Provide the (X, Y) coordinate of the cell's center where the given text is located.  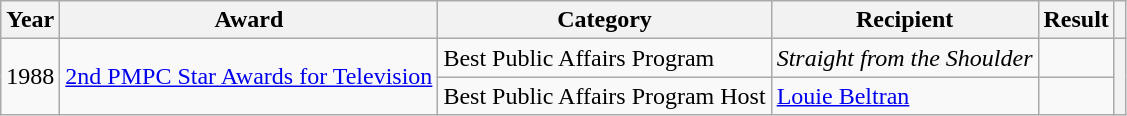
Louie Beltran (904, 96)
Year (30, 20)
Best Public Affairs Program (604, 58)
2nd PMPC Star Awards for Television (249, 77)
Best Public Affairs Program Host (604, 96)
Straight from the Shoulder (904, 58)
Recipient (904, 20)
Result (1076, 20)
Category (604, 20)
Award (249, 20)
1988 (30, 77)
